For the text-containing cell, return its midpoint in (x, y) coordinate format. 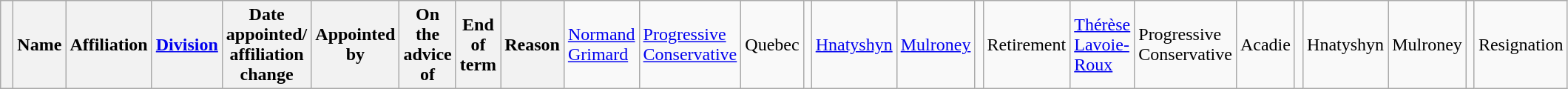
Quebec (772, 44)
Retirement (1027, 44)
Name (40, 44)
Reason (533, 44)
Division (186, 44)
Affiliation (109, 44)
Acadie (1265, 44)
End of term (478, 44)
On the advice of (428, 44)
Thérèse Lavoie-Roux (1102, 44)
Date appointed/ affiliation change (266, 44)
Appointed by (355, 44)
Resignation (1521, 44)
Normand Grimard (601, 44)
